Detect which cell encompasses the target text, then output its [X, Y] center coordinate. 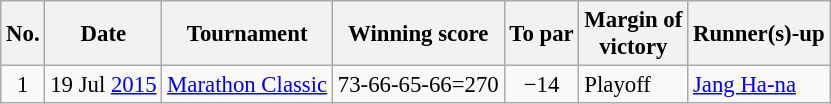
1 [23, 85]
Jang Ha-na [759, 85]
73-66-65-66=270 [418, 85]
To par [542, 34]
Runner(s)-up [759, 34]
−14 [542, 85]
No. [23, 34]
Margin ofvictory [634, 34]
19 Jul 2015 [104, 85]
Marathon Classic [248, 85]
Tournament [248, 34]
Playoff [634, 85]
Date [104, 34]
Winning score [418, 34]
